Find where the given text appears and provide that cell's center as [x, y] coordinate. 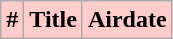
# [12, 20]
Title [54, 20]
Airdate [127, 20]
